Extract the [x, y] coordinate from the center of the cell holding the provided text.  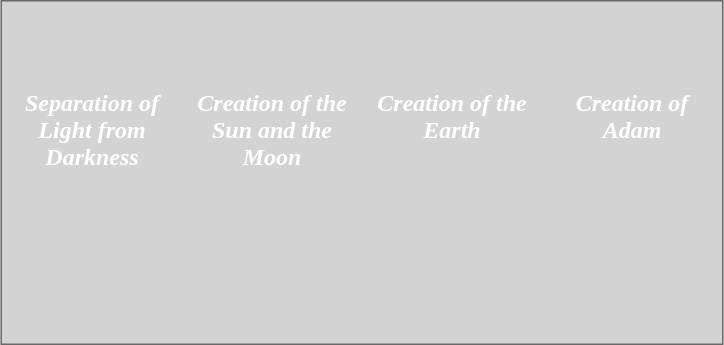
Creation of the Sun and the Moon [272, 208]
Creation of Adam [632, 208]
Creation of the Earth [452, 208]
Separation of Light from Darkness [92, 208]
